Detect which cell encompasses the target text, then output its [x, y] center coordinate. 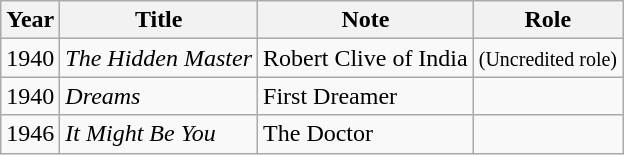
Title [159, 20]
Role [548, 20]
It Might Be You [159, 134]
Year [30, 20]
First Dreamer [366, 96]
Dreams [159, 96]
Note [366, 20]
The Hidden Master [159, 58]
1946 [30, 134]
Robert Clive of India [366, 58]
The Doctor [366, 134]
(Uncredited role) [548, 58]
